Extract the (X, Y) coordinate from the center of the cell holding the provided text.  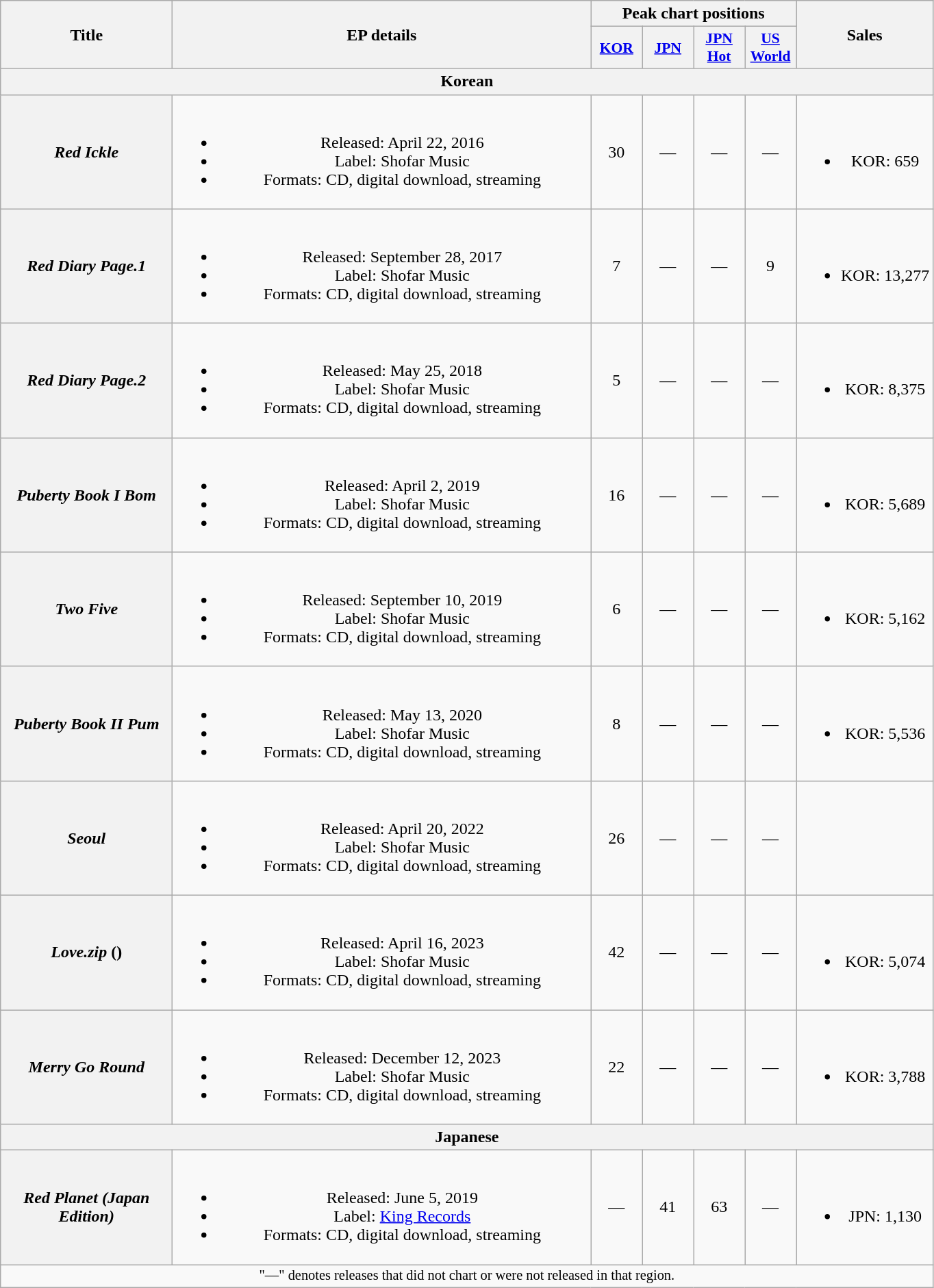
JPN (668, 48)
Released: April 22, 2016Label: Shofar MusicFormats: CD, digital download, streaming (382, 152)
KOR: 8,375 (864, 381)
JPN: 1,130 (864, 1208)
Puberty Book II Pum (86, 723)
5 (616, 381)
Sales (864, 34)
KOR: 13,277 (864, 266)
KOR: 5,162 (864, 609)
6 (616, 609)
KOR: 659 (864, 152)
Released: April 20, 2022Label: Shofar MusicFormats: CD, digital download, streaming (382, 838)
Puberty Book I Bom (86, 494)
Title (86, 34)
63 (719, 1208)
26 (616, 838)
41 (668, 1208)
Korean (467, 81)
22 (616, 1067)
Released: September 10, 2019Label: Shofar MusicFormats: CD, digital download, streaming (382, 609)
Peak chart positions (694, 14)
KOR: 5,074 (864, 952)
"—" denotes releases that did not chart or were not released in that region. (467, 1276)
Red Diary Page.2 (86, 381)
Red Diary Page.1 (86, 266)
KOR: 5,689 (864, 494)
Seoul (86, 838)
JPN Hot (719, 48)
Released: May 13, 2020Label: Shofar MusicFormats: CD, digital download, streaming (382, 723)
9 (771, 266)
Released: April 16, 2023Label: Shofar MusicFormats: CD, digital download, streaming (382, 952)
Red Ickle (86, 152)
16 (616, 494)
KOR: 5,536 (864, 723)
Released: September 28, 2017Label: Shofar MusicFormats: CD, digital download, streaming (382, 266)
Released: June 5, 2019Label: King RecordsFormats: CD, digital download, streaming (382, 1208)
Released: April 2, 2019Label: Shofar MusicFormats: CD, digital download, streaming (382, 494)
Released: December 12, 2023Label: Shofar MusicFormats: CD, digital download, streaming (382, 1067)
7 (616, 266)
Love.zip () (86, 952)
Red Planet (Japan Edition) (86, 1208)
Released: May 25, 2018Label: Shofar MusicFormats: CD, digital download, streaming (382, 381)
KOR (616, 48)
EP details (382, 34)
KOR: 3,788 (864, 1067)
Two Five (86, 609)
42 (616, 952)
8 (616, 723)
USWorld (771, 48)
Japanese (467, 1137)
Merry Go Round (86, 1067)
30 (616, 152)
